Return (X, Y) of the center of cell containing provided text 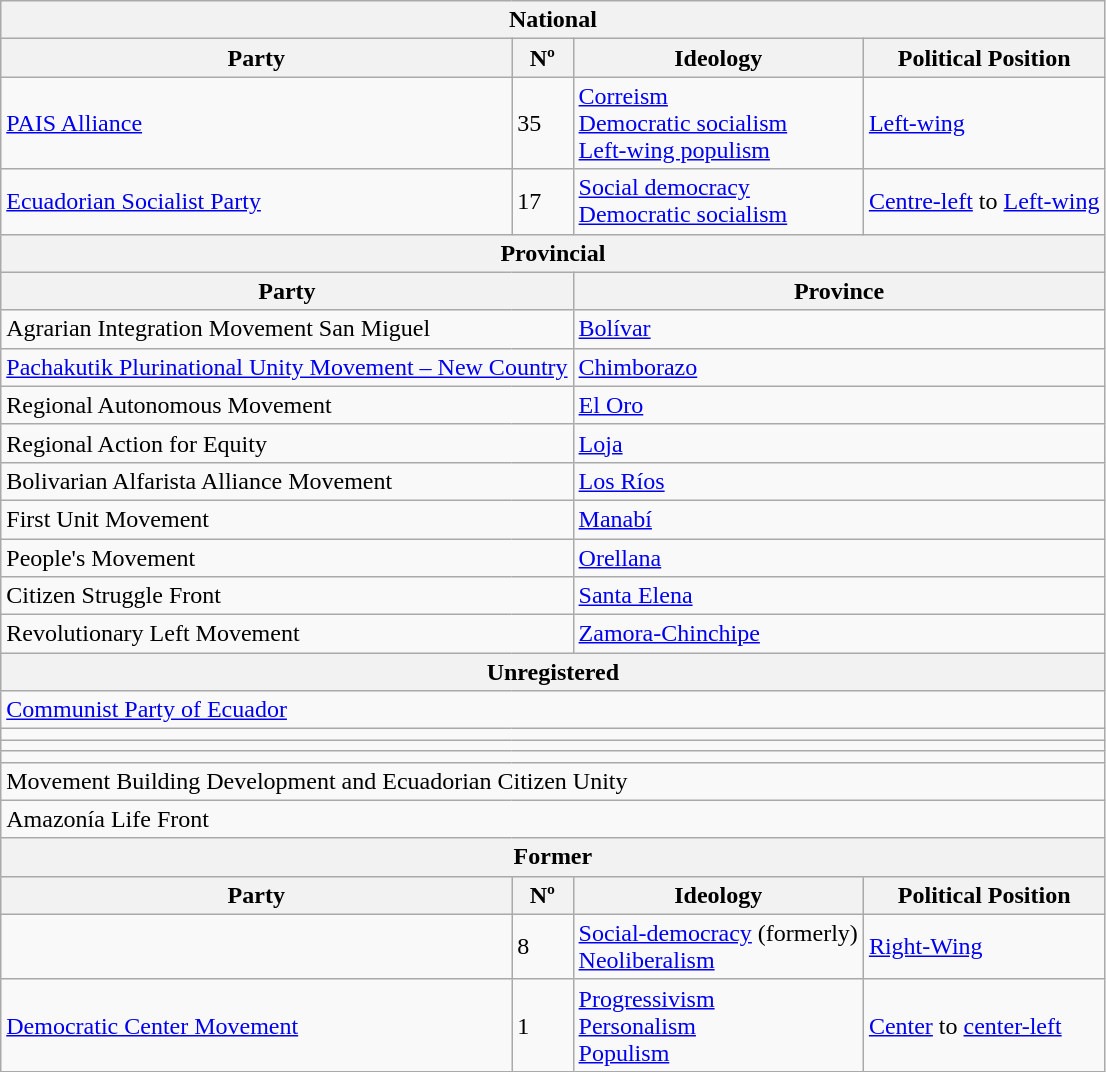
Los Ríos (839, 481)
Orellana (839, 557)
Bolívar (839, 329)
Former (553, 857)
1 (542, 1025)
Regional Autonomous Movement (287, 405)
Pachakutik Plurinational Unity Movement – New Country (287, 367)
Right-Wing (984, 946)
Regional Action for Equity (287, 443)
National (553, 20)
8 (542, 946)
People's Movement (287, 557)
Social democracyDemocratic socialism (718, 202)
Democratic Center Movement (256, 1025)
Communist Party of Ecuador (553, 710)
Provincial (553, 253)
Bolivarian Alfarista Alliance Movement (287, 481)
El Oro (839, 405)
Chimborazo (839, 367)
Loja (839, 443)
Movement Building Development and Ecuadorian Citizen Unity (553, 781)
Unregistered (553, 672)
Revolutionary Left Movement (287, 634)
Ecuadorian Socialist Party (256, 202)
Citizen Struggle Front (287, 596)
Left-wing (984, 123)
First Unit Movement (287, 519)
ProgressivismPersonalismPopulism (718, 1025)
17 (542, 202)
Manabí (839, 519)
Centre-left to Left-wing (984, 202)
Zamora-Chinchipe (839, 634)
Amazonía Life Front (553, 819)
Santa Elena (839, 596)
CorreismDemocratic socialismLeft-wing populism (718, 123)
35 (542, 123)
Province (839, 291)
Agrarian Integration Movement San Miguel (287, 329)
PAIS Alliance (256, 123)
Center to center-left (984, 1025)
Social-democracy (formerly)Neoliberalism (718, 946)
